Extract the [x, y] coordinate from the center of the cell holding the provided text.  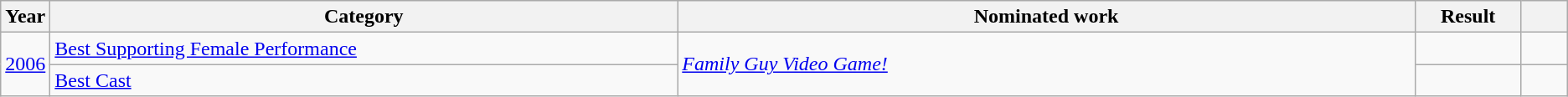
Best Cast [364, 80]
Result [1467, 17]
Year [25, 17]
2006 [25, 64]
Best Supporting Female Performance [364, 48]
Family Guy Video Game! [1047, 64]
Category [364, 17]
Nominated work [1047, 17]
